From the cell containing the given text, extract its center point as (X, Y) coordinate. 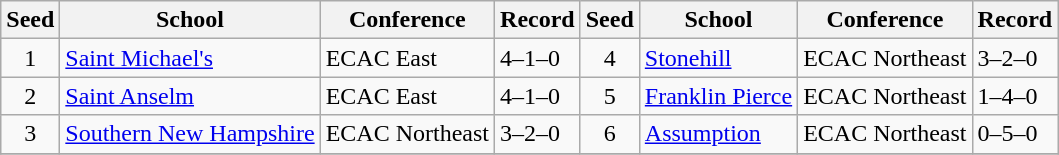
Franklin Pierce (718, 96)
Saint Anselm (190, 96)
Saint Michael's (190, 58)
1 (30, 58)
6 (610, 134)
Southern New Hampshire (190, 134)
4 (610, 58)
5 (610, 96)
1–4–0 (1015, 96)
3 (30, 134)
Assumption (718, 134)
0–5–0 (1015, 134)
2 (30, 96)
Stonehill (718, 58)
